Extract the (x, y) coordinate from the center of the cell holding the provided text.  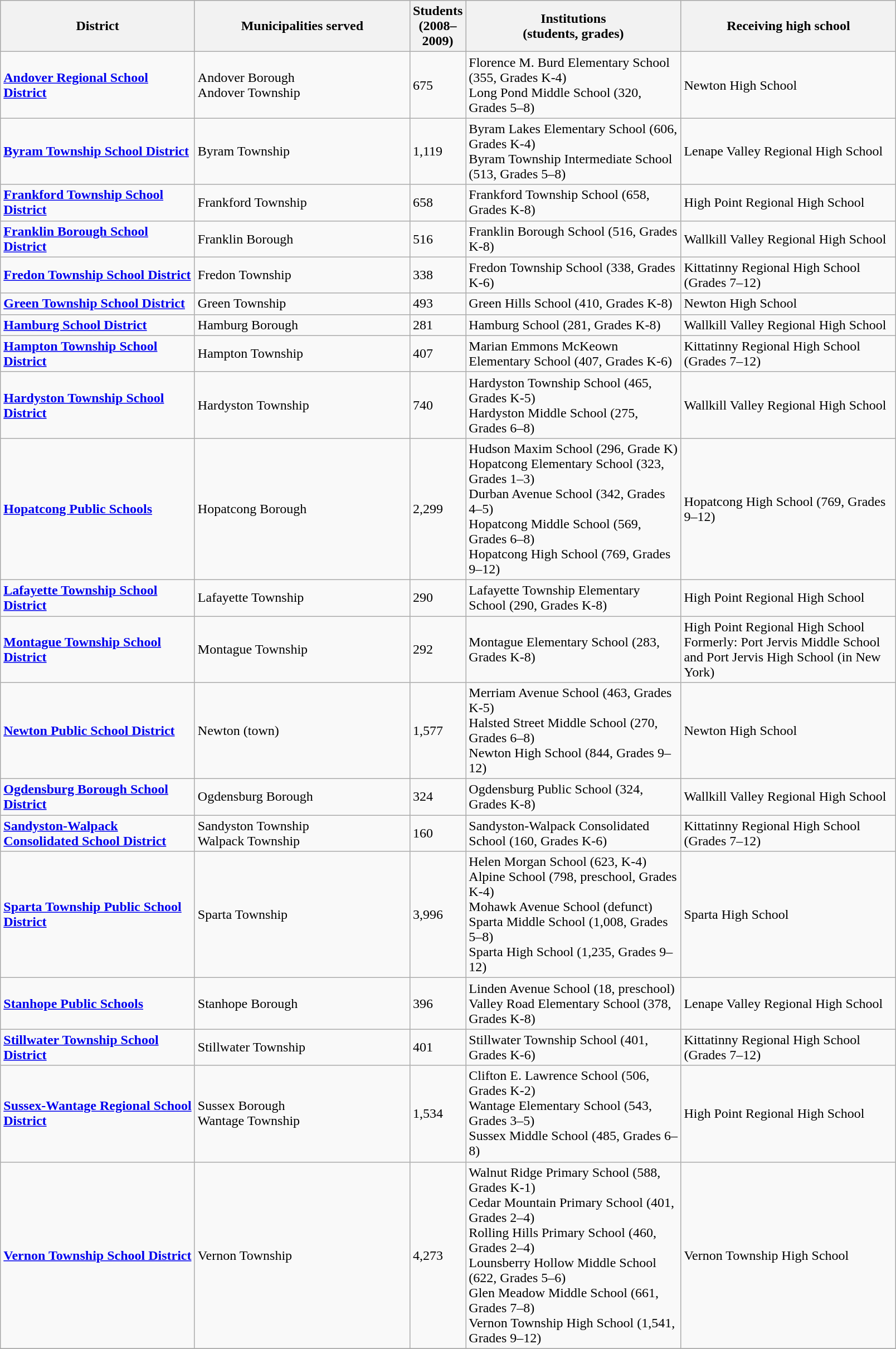
516 (437, 238)
Hopatcong Borough (302, 509)
Clifton E. Lawrence School (506, Grades K-2)Wantage Elementary School (543, Grades 3–5)Sussex Middle School (485, Grades 6–8) (573, 1113)
District (98, 26)
Franklin Borough (302, 238)
Ogdensburg Public School (324, Grades K-8) (573, 797)
Stillwater Township (302, 1048)
292 (437, 650)
1,534 (437, 1113)
Marian Emmons McKeown Elementary School (407, Grades K-6) (573, 353)
Franklin Borough School (516, Grades K-8) (573, 238)
Municipalities served (302, 26)
Hampton Township School District (98, 353)
Vernon Township School District (98, 1255)
Receiving high school (788, 26)
Andover BoroughAndover Township (302, 85)
658 (437, 203)
Green Township School District (98, 304)
401 (437, 1048)
High Point Regional High SchoolFormerly: Port Jervis Middle Schooland Port Jervis High School (in New York) (788, 650)
Sparta Township (302, 915)
Sandyston TownshipWalpack Township (302, 834)
Hamburg Borough (302, 325)
281 (437, 325)
4,273 (437, 1255)
Hamburg School (281, Grades K-8) (573, 325)
Sparta Township Public School District (98, 915)
Green Township (302, 304)
Vernon Township (302, 1255)
Sussex BoroughWantage Township (302, 1113)
Hampton Township (302, 353)
Byram Township School District (98, 152)
290 (437, 597)
2,299 (437, 509)
Stillwater Township School District (98, 1048)
Institutions(students, grades) (573, 26)
Frankford Township (302, 203)
Sandyston-Walpack Consolidated School (160, Grades K-6) (573, 834)
Lafayette Township Elementary School (290, Grades K-8) (573, 597)
Students(2008–2009) (437, 26)
1,577 (437, 731)
Hopatcong High School (769, Grades 9–12) (788, 509)
493 (437, 304)
Byram Township (302, 152)
Hardyston Township (302, 405)
Stanhope Public Schools (98, 1004)
Hamburg School District (98, 325)
Frankford Township School District (98, 203)
Florence M. Burd Elementary School (355, Grades K-4)Long Pond Middle School (320, Grades 5–8) (573, 85)
Lafayette Township School District (98, 597)
Hopatcong Public Schools (98, 509)
Lafayette Township (302, 597)
Stillwater Township School (401, Grades K-6) (573, 1048)
Fredon Township School (338, Grades K-6) (573, 275)
338 (437, 275)
Vernon Township High School (788, 1255)
Ogdensburg Borough School District (98, 797)
Sussex-Wantage Regional School District (98, 1113)
3,996 (437, 915)
Franklin Borough School District (98, 238)
Montague Township School District (98, 650)
324 (437, 797)
Montague Township (302, 650)
Newton (town) (302, 731)
1,119 (437, 152)
740 (437, 405)
407 (437, 353)
Fredon Township (302, 275)
Hardyston Township School (465, Grades K-5)Hardyston Middle School (275, Grades 6–8) (573, 405)
Ogdensburg Borough (302, 797)
Montague Elementary School (283, Grades K-8) (573, 650)
Hardyston Township School District (98, 405)
Andover Regional School District (98, 85)
396 (437, 1004)
Merriam Avenue School (463, Grades K-5)Halsted Street Middle School (270, Grades 6–8)Newton High School (844, Grades 9–12) (573, 731)
Newton Public School District (98, 731)
Sandyston-Walpack Consolidated School District (98, 834)
Frankford Township School (658, Grades K-8) (573, 203)
Sparta High School (788, 915)
Green Hills School (410, Grades K-8) (573, 304)
675 (437, 85)
Byram Lakes Elementary School (606, Grades K-4)Byram Township Intermediate School (513, Grades 5–8) (573, 152)
160 (437, 834)
Linden Avenue School (18, preschool)Valley Road Elementary School (378, Grades K-8) (573, 1004)
Stanhope Borough (302, 1004)
Fredon Township School District (98, 275)
